Capture the cell that displays the provided text and extract its [x, y] central coordinate. 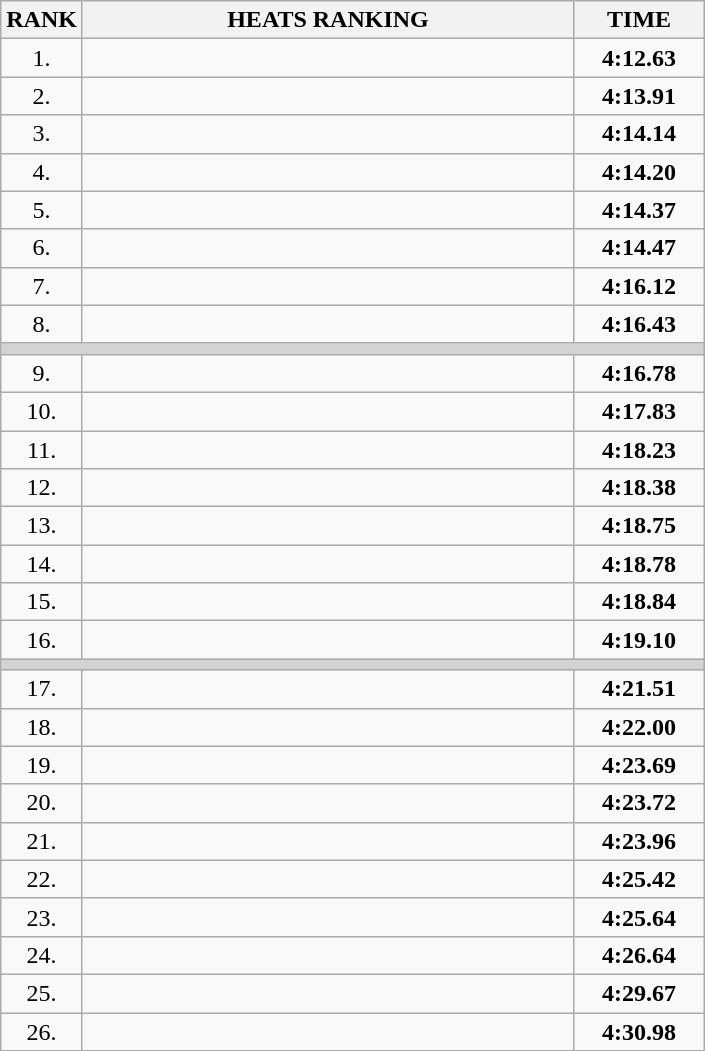
4:13.91 [640, 96]
2. [42, 96]
25. [42, 993]
4:26.64 [640, 955]
4. [42, 172]
7. [42, 286]
16. [42, 640]
4:30.98 [640, 1031]
4:29.67 [640, 993]
18. [42, 727]
9. [42, 373]
TIME [640, 20]
10. [42, 411]
6. [42, 248]
20. [42, 803]
4:14.47 [640, 248]
4:16.43 [640, 324]
12. [42, 488]
4:16.12 [640, 286]
HEATS RANKING [328, 20]
4:19.10 [640, 640]
21. [42, 841]
22. [42, 879]
4:25.42 [640, 879]
4:25.64 [640, 917]
8. [42, 324]
4:23.96 [640, 841]
4:18.84 [640, 602]
4:17.83 [640, 411]
24. [42, 955]
13. [42, 526]
4:18.78 [640, 564]
4:16.78 [640, 373]
4:21.51 [640, 689]
5. [42, 210]
1. [42, 58]
4:14.37 [640, 210]
4:18.75 [640, 526]
19. [42, 765]
17. [42, 689]
4:18.38 [640, 488]
4:23.72 [640, 803]
RANK [42, 20]
4:18.23 [640, 449]
3. [42, 134]
15. [42, 602]
4:14.20 [640, 172]
4:23.69 [640, 765]
14. [42, 564]
4:12.63 [640, 58]
26. [42, 1031]
4:22.00 [640, 727]
11. [42, 449]
4:14.14 [640, 134]
23. [42, 917]
